Locate the cell with the specified text and output its [X, Y] center coordinate. 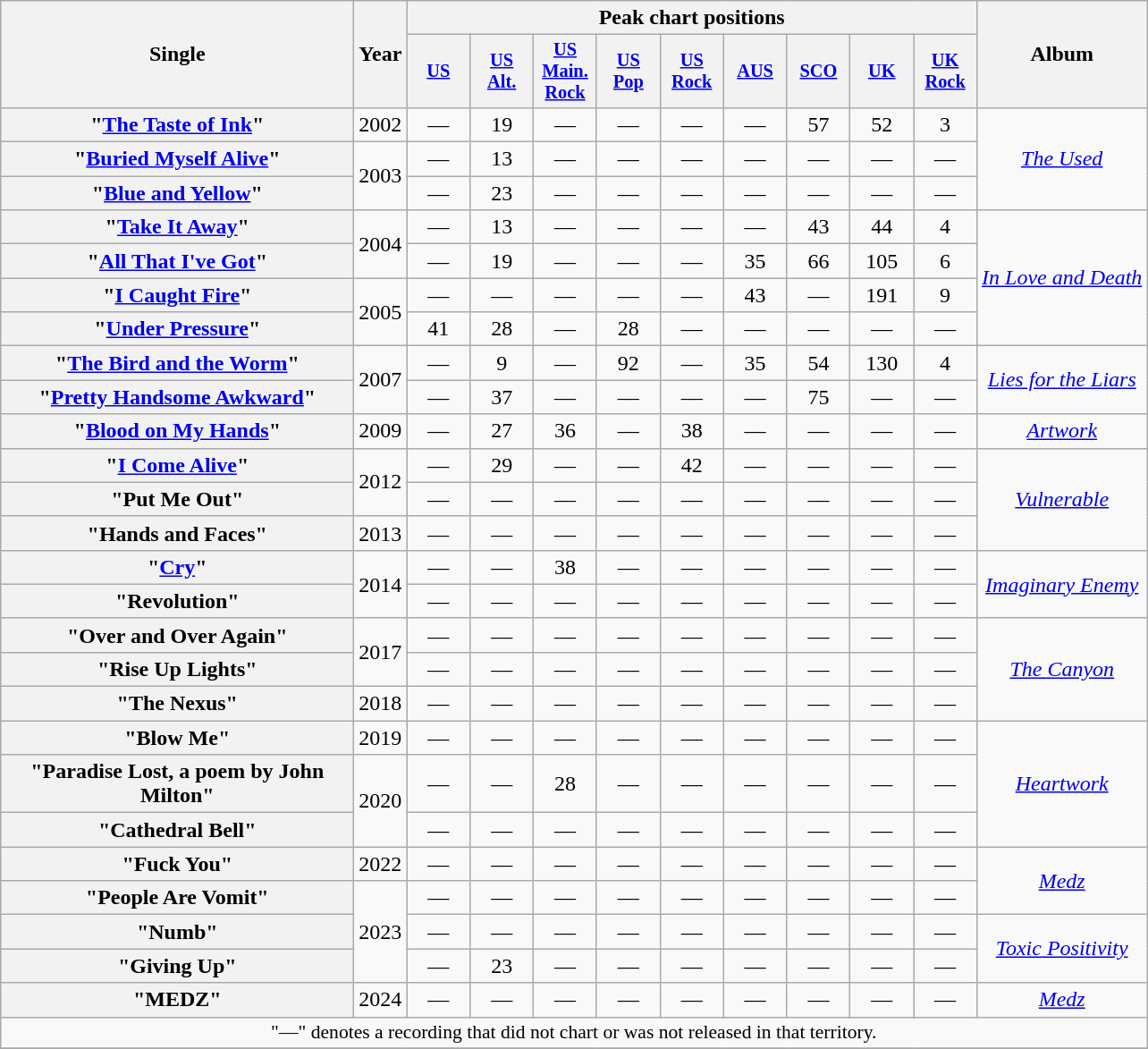
92 [628, 363]
SCO [819, 72]
"MEDZ" [177, 1000]
2009 [381, 431]
42 [692, 465]
"I Come Alive" [177, 465]
29 [502, 465]
"Paradise Lost, a poem by John Milton" [177, 783]
"Over and Over Again" [177, 635]
105 [882, 261]
41 [438, 329]
"Revolution" [177, 601]
"Blood on My Hands" [177, 431]
In Love and Death [1062, 278]
The Canyon [1062, 669]
Vulnerable [1062, 499]
USMain.Rock [565, 72]
AUS [755, 72]
"Blow Me" [177, 738]
Imaginary Enemy [1062, 584]
2023 [381, 932]
"Cry" [177, 567]
2019 [381, 738]
2004 [381, 244]
"Pretty Handsome Awkward" [177, 397]
Year [381, 55]
UKRock [946, 72]
2018 [381, 704]
"Buried Myself Alive" [177, 159]
2013 [381, 533]
"Blue and Yellow" [177, 193]
2024 [381, 1000]
US [438, 72]
57 [819, 124]
Lies for the Liars [1062, 380]
2007 [381, 380]
"The Bird and the Worm" [177, 363]
52 [882, 124]
2003 [381, 176]
"The Taste of Ink" [177, 124]
36 [565, 431]
37 [502, 397]
2020 [381, 801]
"Numb" [177, 932]
"Rise Up Lights" [177, 669]
"Take It Away" [177, 227]
"Giving Up" [177, 966]
Artwork [1062, 431]
"The Nexus" [177, 704]
UK [882, 72]
2017 [381, 652]
"Under Pressure" [177, 329]
3 [946, 124]
191 [882, 295]
130 [882, 363]
"People Are Vomit" [177, 898]
6 [946, 261]
Heartwork [1062, 783]
USAlt. [502, 72]
Single [177, 55]
"All That I've Got" [177, 261]
2002 [381, 124]
2012 [381, 482]
"—" denotes a recording that did not chart or was not released in that territory. [574, 1033]
2022 [381, 864]
USRock [692, 72]
66 [819, 261]
2005 [381, 312]
The Used [1062, 158]
Toxic Positivity [1062, 949]
"Put Me Out" [177, 499]
"Fuck You" [177, 864]
"I Caught Fire" [177, 295]
Peak chart positions [692, 18]
USPop [628, 72]
27 [502, 431]
Album [1062, 55]
75 [819, 397]
54 [819, 363]
2014 [381, 584]
"Hands and Faces" [177, 533]
"Cathedral Bell" [177, 830]
44 [882, 227]
